For the text-containing cell, return its midpoint in [x, y] coordinate format. 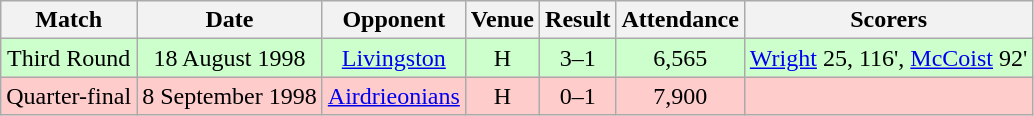
Quarter-final [69, 96]
3–1 [578, 58]
Airdrieonians [394, 96]
8 September 1998 [230, 96]
Scorers [888, 20]
0–1 [578, 96]
18 August 1998 [230, 58]
Third Round [69, 58]
Venue [502, 20]
Match [69, 20]
Wright 25, 116', McCoist 92' [888, 58]
6,565 [680, 58]
Result [578, 20]
Attendance [680, 20]
Opponent [394, 20]
7,900 [680, 96]
Date [230, 20]
Livingston [394, 58]
